Return the (x, y) coordinate for the center point of the cell that contains the specified text.  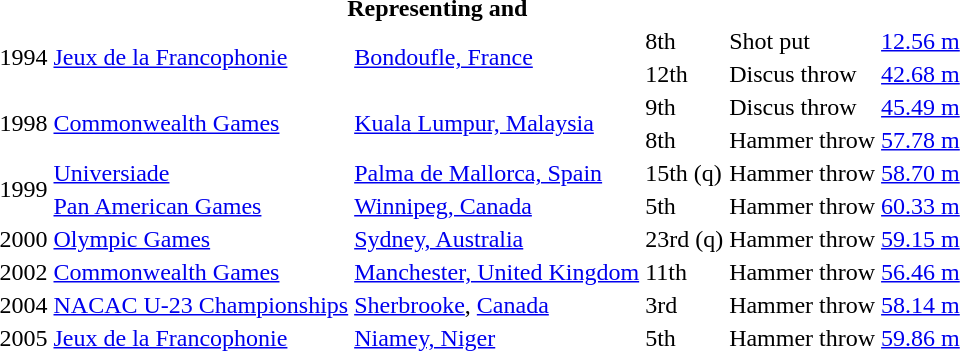
Universiade (201, 173)
Jeux de la Francophonie (201, 58)
Kuala Lumpur, Malaysia (497, 124)
9th (684, 107)
5th (684, 206)
Bondoufle, France (497, 58)
23rd (q) (684, 239)
Olympic Games (201, 239)
Manchester, United Kingdom (497, 272)
Pan American Games (201, 206)
15th (q) (684, 173)
Winnipeg, Canada (497, 206)
12th (684, 74)
3rd (684, 305)
Sherbrooke, Canada (497, 305)
Shot put (802, 41)
Palma de Mallorca, Spain (497, 173)
11th (684, 272)
NACAC U-23 Championships (201, 305)
Sydney, Australia (497, 239)
